Locate the cell with the specified text and output its [X, Y] center coordinate. 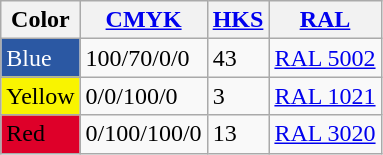
RAL 3020 [325, 134]
13 [238, 134]
RAL 5002 [325, 58]
RAL 1021 [325, 96]
RAL [325, 20]
0/100/100/0 [144, 134]
Red [40, 134]
Color [40, 20]
43 [238, 58]
HKS [238, 20]
Blue [40, 58]
0/0/100/0 [144, 96]
CMYK [144, 20]
Yellow [40, 96]
100/70/0/0 [144, 58]
3 [238, 96]
